Return [x, y] of the center of cell containing provided text 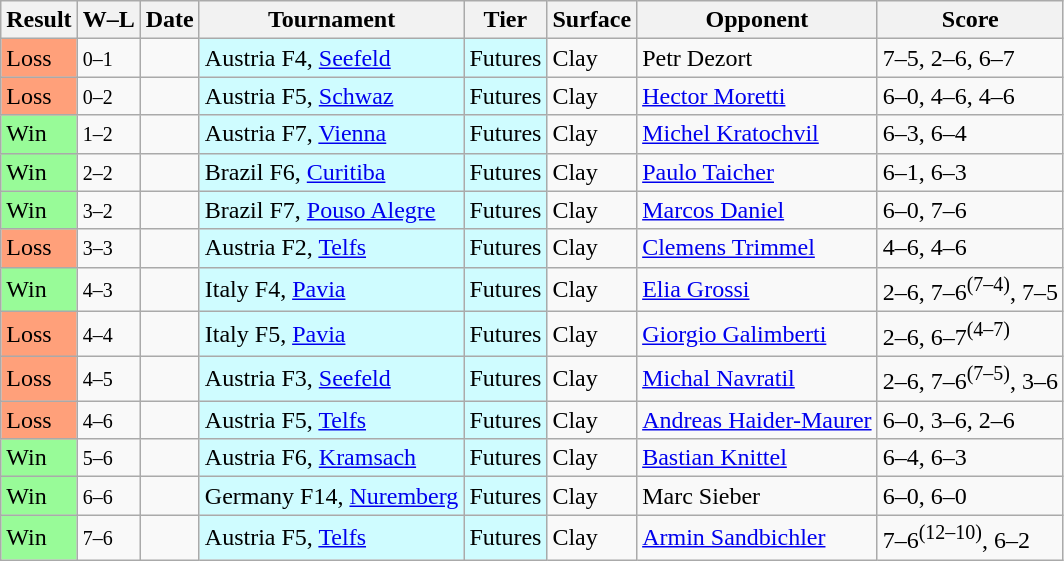
4–6, 4–6 [970, 248]
Date [170, 20]
6–3, 6–4 [970, 134]
Italy F4, Pavia [332, 290]
6–0, 7–6 [970, 210]
Brazil F7, Pouso Alegre [332, 210]
6–0, 6–0 [970, 496]
Elia Grossi [757, 290]
W–L [108, 20]
Result [39, 20]
Austria F5, Schwaz [332, 96]
Italy F5, Pavia [332, 334]
Austria F2, Telfs [332, 248]
2–6, 7–6(7–5), 3–6 [970, 378]
Austria F4, Seefeld [332, 58]
7–6(12–10), 6–2 [970, 538]
Bastian Knittel [757, 458]
6–6 [108, 496]
1–2 [108, 134]
Clemens Trimmel [757, 248]
Giorgio Galimberti [757, 334]
4–3 [108, 290]
Brazil F6, Curitiba [332, 172]
3–2 [108, 210]
Germany F14, Nuremberg [332, 496]
Michel Kratochvil [757, 134]
2–6, 6–7(4–7) [970, 334]
7–6 [108, 538]
Michal Navratil [757, 378]
7–5, 2–6, 6–7 [970, 58]
Austria F3, Seefeld [332, 378]
Armin Sandbichler [757, 538]
Marc Sieber [757, 496]
Marcos Daniel [757, 210]
Austria F7, Vienna [332, 134]
6–4, 6–3 [970, 458]
Surface [592, 20]
4–6 [108, 420]
Score [970, 20]
4–5 [108, 378]
4–4 [108, 334]
Tier [506, 20]
3–3 [108, 248]
Austria F6, Kramsach [332, 458]
Petr Dezort [757, 58]
6–0, 3–6, 2–6 [970, 420]
Hector Moretti [757, 96]
Tournament [332, 20]
6–1, 6–3 [970, 172]
Andreas Haider-Maurer [757, 420]
2–2 [108, 172]
5–6 [108, 458]
2–6, 7–6(7–4), 7–5 [970, 290]
0–2 [108, 96]
0–1 [108, 58]
Paulo Taicher [757, 172]
6–0, 4–6, 4–6 [970, 96]
Opponent [757, 20]
